Return (X, Y) of the center of cell containing provided text 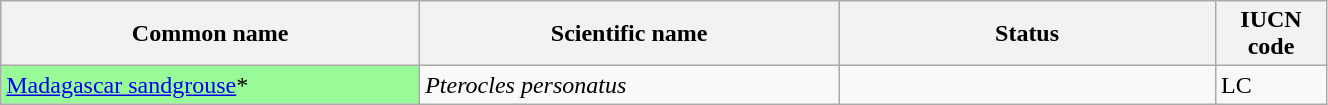
LC (1272, 85)
Scientific name (630, 34)
Pterocles personatus (630, 85)
Madagascar sandgrouse* (210, 85)
Status (1028, 34)
IUCN code (1272, 34)
Common name (210, 34)
